Return (x, y) of the center of cell containing provided text 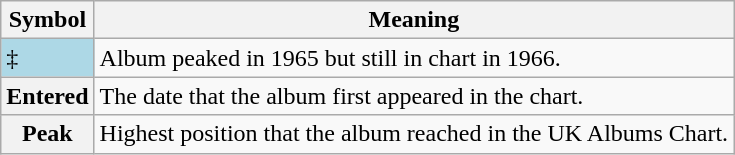
Peak (48, 134)
Meaning (414, 20)
The date that the album first appeared in the chart. (414, 96)
Symbol (48, 20)
Entered (48, 96)
Highest position that the album reached in the UK Albums Chart. (414, 134)
Album peaked in 1965 but still in chart in 1966. (414, 58)
‡ (48, 58)
